From the cell containing the given text, extract its center point as [x, y] coordinate. 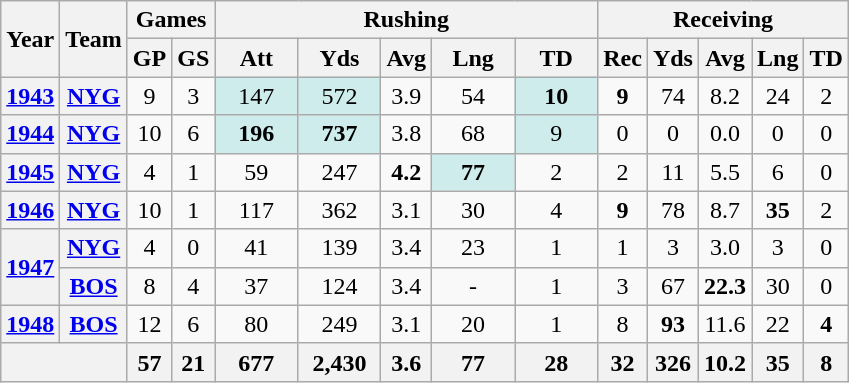
32 [623, 362]
57 [149, 362]
10.2 [724, 362]
Games [170, 20]
677 [256, 362]
41 [256, 248]
4.2 [406, 172]
3.6 [406, 362]
124 [340, 286]
80 [256, 324]
8.7 [724, 210]
93 [672, 324]
3.8 [406, 134]
11 [672, 172]
737 [340, 134]
8.2 [724, 96]
- [474, 286]
22.3 [724, 286]
37 [256, 286]
11.6 [724, 324]
0.0 [724, 134]
68 [474, 134]
247 [340, 172]
78 [672, 210]
5.5 [724, 172]
572 [340, 96]
196 [256, 134]
21 [194, 362]
Receiving [724, 20]
117 [256, 210]
23 [474, 248]
Att [256, 58]
GS [194, 58]
249 [340, 324]
59 [256, 172]
1947 [30, 267]
1943 [30, 96]
139 [340, 248]
1948 [30, 324]
2,430 [340, 362]
Rushing [406, 20]
3.0 [724, 248]
147 [256, 96]
Team [94, 39]
24 [778, 96]
74 [672, 96]
Year [30, 39]
GP [149, 58]
54 [474, 96]
3.9 [406, 96]
Rec [623, 58]
1945 [30, 172]
1944 [30, 134]
1946 [30, 210]
28 [556, 362]
22 [778, 324]
12 [149, 324]
20 [474, 324]
326 [672, 362]
362 [340, 210]
67 [672, 286]
